Pinpoint the cell where the given text exists, returning its (X, Y) midpoint coordinate. 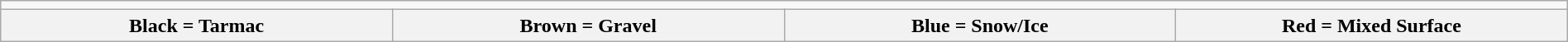
Red = Mixed Surface (1372, 26)
Brown = Gravel (588, 26)
Black = Tarmac (197, 26)
Blue = Snow/Ice (980, 26)
